Provide the [X, Y] coordinate of the cell's center where the given text is located.  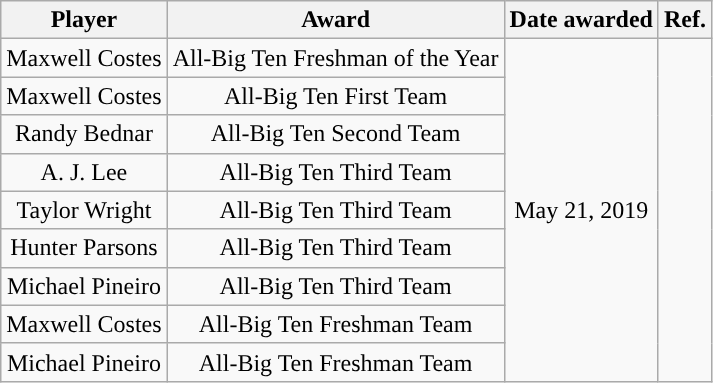
Randy Bednar [84, 134]
Award [336, 20]
May 21, 2019 [581, 210]
Hunter Parsons [84, 248]
A. J. Lee [84, 172]
Taylor Wright [84, 210]
All-Big Ten Freshman of the Year [336, 58]
All-Big Ten Second Team [336, 134]
Date awarded [581, 20]
Ref. [684, 20]
Player [84, 20]
All-Big Ten First Team [336, 96]
